Identify which cell holds the provided text, then report its [x, y] central coordinate. 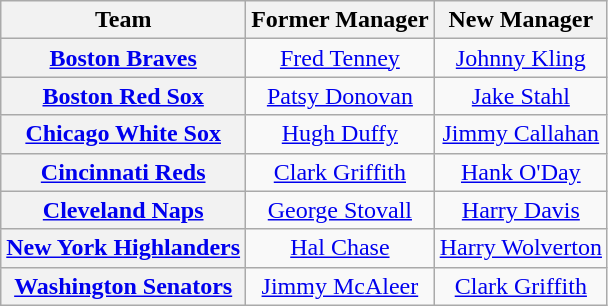
Washington Senators [124, 286]
Fred Tenney [340, 58]
George Stovall [340, 210]
Former Manager [340, 20]
Harry Wolverton [520, 248]
Cleveland Naps [124, 210]
Jimmy McAleer [340, 286]
New Manager [520, 20]
Cincinnati Reds [124, 172]
Hank O'Day [520, 172]
Patsy Donovan [340, 96]
Jimmy Callahan [520, 134]
Boston Braves [124, 58]
Johnny Kling [520, 58]
Hugh Duffy [340, 134]
Boston Red Sox [124, 96]
Chicago White Sox [124, 134]
New York Highlanders [124, 248]
Jake Stahl [520, 96]
Team [124, 20]
Hal Chase [340, 248]
Harry Davis [520, 210]
